Locate the cell with the specified text and output its (x, y) center coordinate. 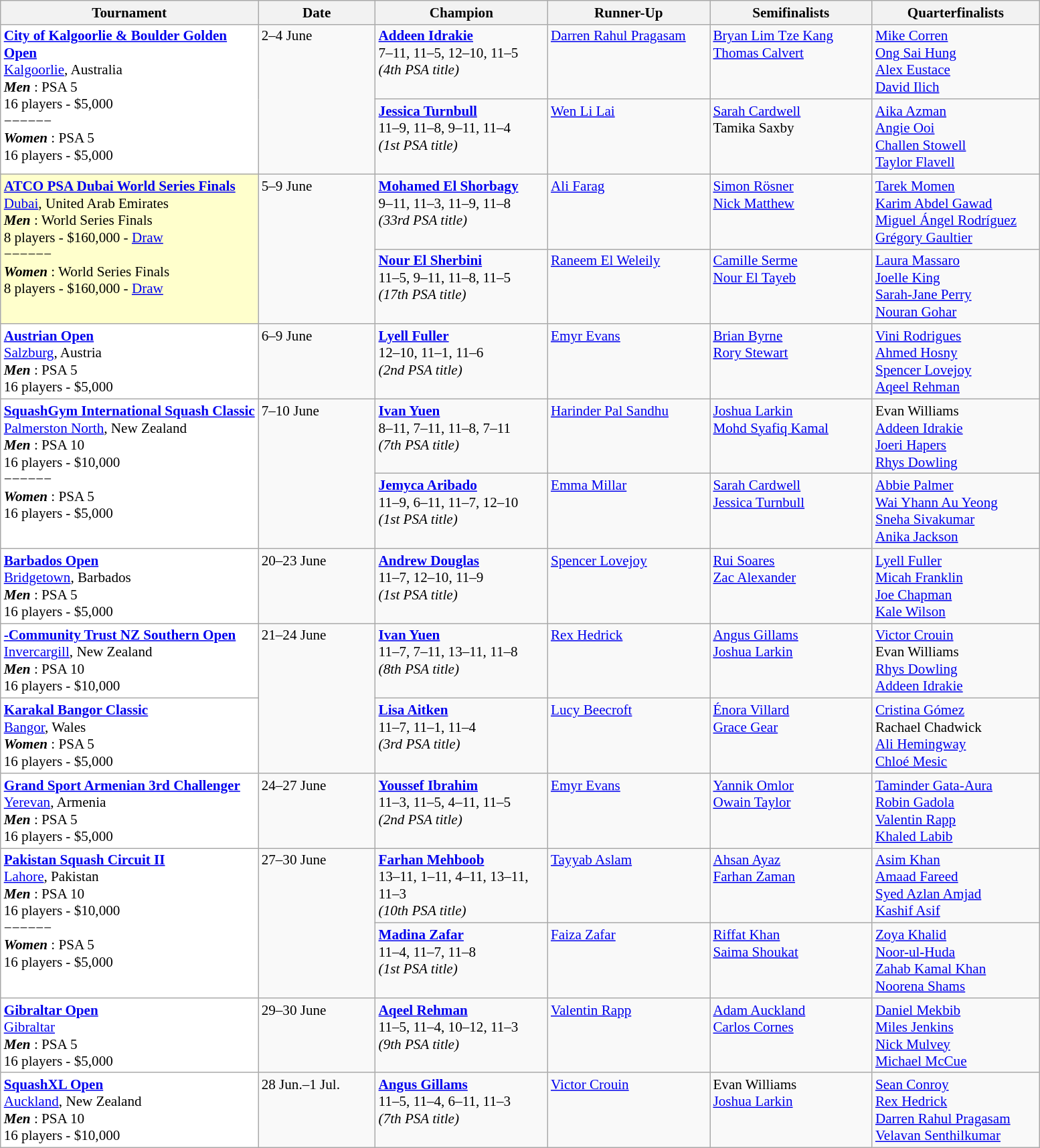
Evan Williams Joshua Larkin (790, 1110)
City of Kalgoorlie & Boulder Golden Open Kalgoorlie, Australia Men : PSA 516 players - $5,000−−−−−− Women : PSA 516 players - $5,000 (130, 99)
Raneem El Weleily (628, 286)
Austrian Open Salzburg, Austria Men : PSA 516 players - $5,000 (130, 361)
2–4 June (317, 99)
Lucy Beecroft (628, 736)
Victor Crouin Evan Williams Rhys Dowling Addeen Idrakie (956, 661)
Ali Farag (628, 211)
21–24 June (317, 698)
Camille Serme Nour El Tayeb (790, 286)
Gibraltar Open Gibraltar Men : PSA 516 players - $5,000 (130, 1035)
Lyell Fuller12–10, 11–1, 11–6(2nd PSA title) (462, 361)
Runner-Up (628, 12)
Riffat Khan Saima Shoukat (790, 961)
28 Jun.–1 Jul. (317, 1110)
Semifinalists (790, 12)
Date (317, 12)
Youssef Ibrahim11–3, 11–5, 4–11, 11–5(2nd PSA title) (462, 811)
Brian Byrne Rory Stewart (790, 361)
Evan Williams Addeen Idrakie Joeri Hapers Rhys Dowling (956, 436)
Abbie Palmer Wai Yhann Au Yeong Sneha Sivakumar Anika Jackson (956, 511)
Bryan Lim Tze Kang Thomas Calvert (790, 62)
Taminder Gata-Aura Robin Gadola Valentin Rapp Khaled Labib (956, 811)
Lyell Fuller Micah Franklin Joe Chapman Kale Wilson (956, 586)
Harinder Pal Sandhu (628, 436)
Rui Soares Zac Alexander (790, 586)
Sean Conroy Rex Hedrick Darren Rahul Pragasam Velavan Senthilkumar (956, 1110)
Faiza Zafar (628, 961)
24–27 June (317, 811)
Sarah Cardwell Tamika Saxby (790, 136)
20–23 June (317, 586)
Wen Li Lai (628, 136)
Ivan Yuen8–11, 7–11, 11–8, 7–11(7th PSA title) (462, 436)
Tarek Momen Karim Abdel Gawad Miguel Ángel Rodríguez Grégory Gaultier (956, 211)
Cristina Gómez Rachael Chadwick Ali Hemingway Chloé Mesic (956, 736)
Tournament (130, 12)
Barbados Open Bridgetown, Barbados Men : PSA 516 players - $5,000 (130, 586)
Ivan Yuen11–7, 7–11, 13–11, 11–8(8th PSA title) (462, 661)
Rex Hedrick (628, 661)
Zoya Khalid Noor-ul-Huda Zahab Kamal Khan Noorena Shams (956, 961)
Joshua Larkin Mohd Syafiq Kamal (790, 436)
Andrew Douglas11–7, 12–10, 11–9(1st PSA title) (462, 586)
Karakal Bangor Classic Bangor, Wales Women : PSA 516 players - $5,000 (130, 736)
Yannik Omlor Owain Taylor (790, 811)
Jessica Turnbull11–9, 11–8, 9–11, 11–4(1st PSA title) (462, 136)
Lisa Aitken11–7, 11–1, 11–4(3rd PSA title) (462, 736)
Champion (462, 12)
Emma Millar (628, 511)
Tayyab Aslam (628, 886)
-Community Trust NZ Southern Open Invercargill, New Zealand Men : PSA 1016 players - $10,000 (130, 661)
Ahsan Ayaz Farhan Zaman (790, 886)
Spencer Lovejoy (628, 586)
Quarterfinalists (956, 12)
Simon Rösner Nick Matthew (790, 211)
Addeen Idrakie7–11, 11–5, 12–10, 11–5(4th PSA title) (462, 62)
SquashGym International Squash Classic Palmerston North, New Zealand Men : PSA 1016 players - $10,000−−−−−− Women : PSA 516 players - $5,000 (130, 474)
SquashXL Open Auckland, New Zealand Men : PSA 1016 players - $10,000 (130, 1110)
Vini Rodrigues Ahmed Hosny Spencer Lovejoy Aqeel Rehman (956, 361)
Sarah Cardwell Jessica Turnbull (790, 511)
7–10 June (317, 474)
Aqeel Rehman11–5, 11–4, 10–12, 11–3(9th PSA title) (462, 1035)
Farhan Mehboob13–11, 1–11, 4–11, 13–11, 11–3(10th PSA title) (462, 886)
Énora Villard Grace Gear (790, 736)
Darren Rahul Pragasam (628, 62)
Pakistan Squash Circuit II Lahore, Pakistan Men : PSA 1016 players - $10,000−−−−−− Women : PSA 516 players - $5,000 (130, 923)
Angus Gillams Joshua Larkin (790, 661)
Nour El Sherbini11–5, 9–11, 11–8, 11–5(17th PSA title) (462, 286)
Jemyca Aribado11–9, 6–11, 11–7, 12–10(1st PSA title) (462, 511)
Angus Gillams11–5, 11–4, 6–11, 11–3(7th PSA title) (462, 1110)
Madina Zafar11–4, 11–7, 11–8(1st PSA title) (462, 961)
Victor Crouin (628, 1110)
Asim Khan Amaad Fareed Syed Azlan Amjad Kashif Asif (956, 886)
Daniel Mekbib Miles Jenkins Nick Mulvey Michael McCue (956, 1035)
Laura Massaro Joelle King Sarah-Jane Perry Nouran Gohar (956, 286)
27–30 June (317, 923)
29–30 June (317, 1035)
Aika Azman Angie Ooi Challen Stowell Taylor Flavell (956, 136)
Adam Auckland Carlos Cornes (790, 1035)
Grand Sport Armenian 3rd Challenger Yerevan, Armenia Men : PSA 516 players - $5,000 (130, 811)
6–9 June (317, 361)
Valentin Rapp (628, 1035)
5–9 June (317, 249)
Mohamed El Shorbagy9–11, 11–3, 11–9, 11–8(33rd PSA title) (462, 211)
Mike Corren Ong Sai Hung Alex Eustace David Ilich (956, 62)
